Output the (X, Y) coordinate of the center of the cell containing the given text.  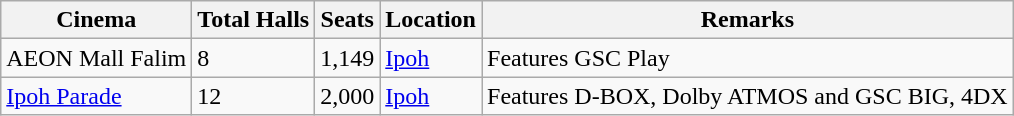
8 (254, 58)
Ipoh Parade (96, 96)
Features GSC Play (748, 58)
Remarks (748, 20)
1,149 (348, 58)
Features D-BOX, Dolby ATMOS and GSC BIG, 4DX (748, 96)
2,000 (348, 96)
Total Halls (254, 20)
Seats (348, 20)
12 (254, 96)
Location (431, 20)
AEON Mall Falim (96, 58)
Cinema (96, 20)
